Output the (X, Y) coordinate of the center of the cell containing the given text.  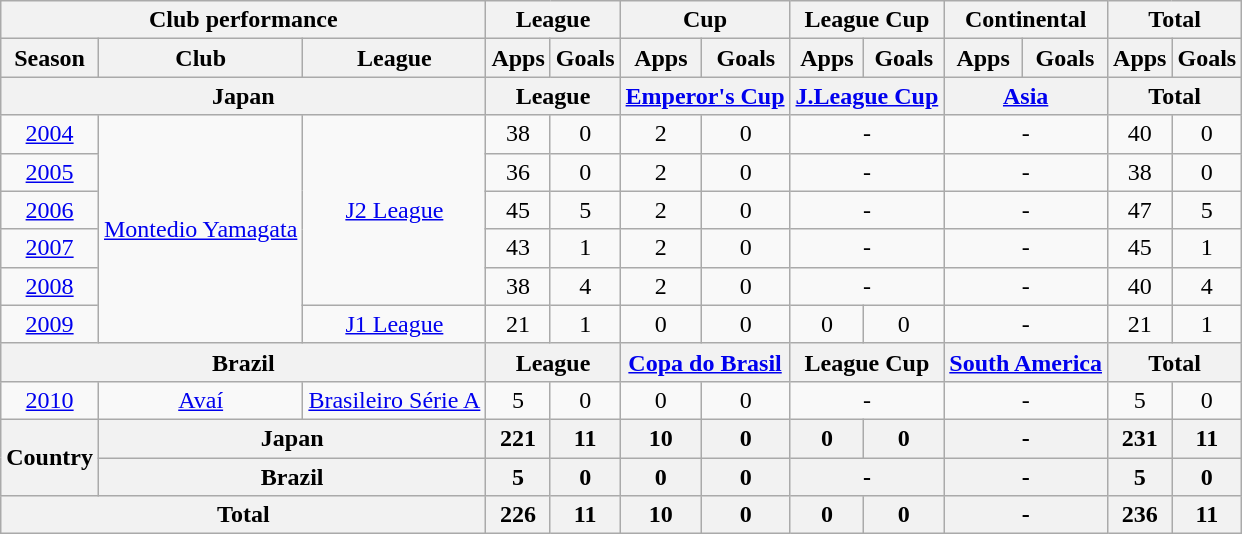
J.League Cup (867, 96)
Avaí (200, 400)
Club performance (244, 20)
Season (50, 58)
231 (1140, 438)
Montedio Yamagata (200, 229)
Copa do Brasil (705, 362)
South America (1026, 362)
J1 League (394, 324)
Continental (1026, 20)
Cup (705, 20)
236 (1140, 515)
J2 League (394, 210)
Asia (1026, 96)
Country (50, 457)
2005 (50, 172)
221 (518, 438)
Club (200, 58)
226 (518, 515)
2004 (50, 134)
2006 (50, 210)
36 (518, 172)
Emperor's Cup (705, 96)
2008 (50, 286)
43 (518, 248)
47 (1140, 210)
2010 (50, 400)
2007 (50, 248)
2009 (50, 324)
Brasileiro Série A (394, 400)
